Scan for the cell matching the given text and deliver its (x, y) coordinate at center. 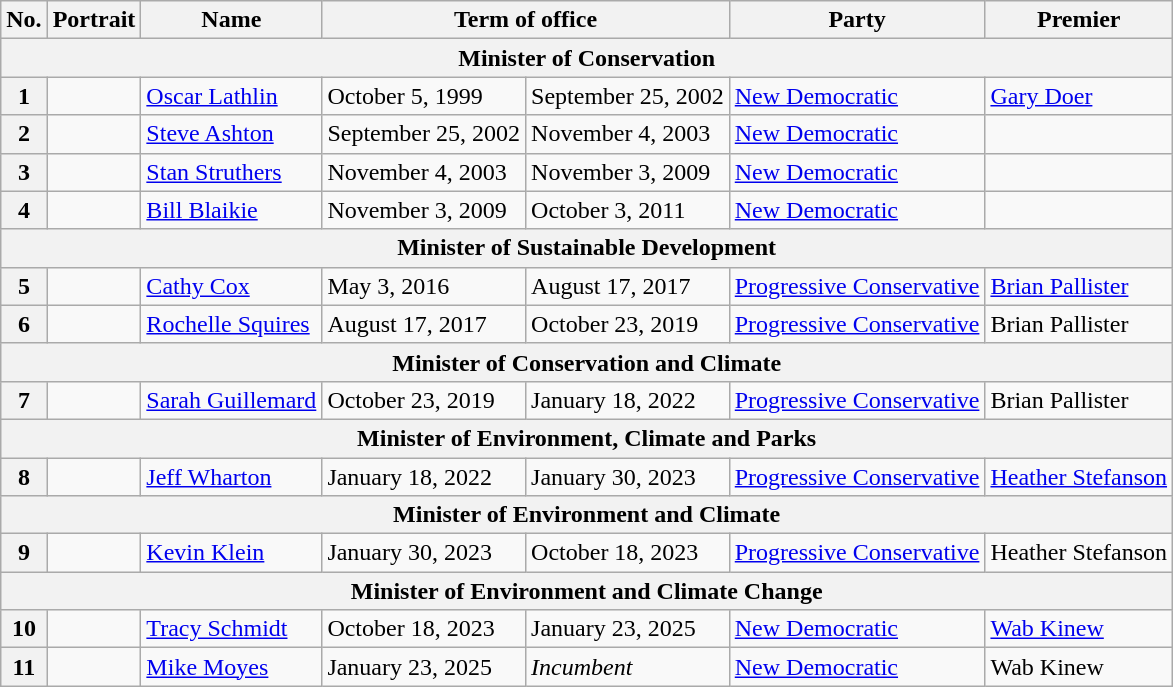
Party (857, 20)
11 (24, 667)
Minister of Environment, Climate and Parks (587, 438)
Cathy Cox (232, 286)
Minister of Conservation and Climate (587, 362)
October 3, 2011 (628, 210)
Term of office (526, 20)
Minister of Conservation (587, 58)
Stan Struthers (232, 172)
Minister of Environment and Climate Change (587, 591)
Minister of Environment and Climate (587, 515)
Steve Ashton (232, 134)
Mike Moyes (232, 667)
Gary Doer (1079, 96)
Jeff Wharton (232, 477)
Incumbent (628, 667)
Rochelle Squires (232, 324)
Portrait (94, 20)
1 (24, 96)
10 (24, 629)
9 (24, 553)
6 (24, 324)
Minister of Sustainable Development (587, 248)
5 (24, 286)
May 3, 2016 (424, 286)
2 (24, 134)
Name (232, 20)
3 (24, 172)
4 (24, 210)
7 (24, 400)
Oscar Lathlin (232, 96)
Kevin Klein (232, 553)
Sarah Guillemard (232, 400)
Tracy Schmidt (232, 629)
No. (24, 20)
8 (24, 477)
Premier (1079, 20)
October 5, 1999 (424, 96)
Bill Blaikie (232, 210)
